Extract the (x, y) coordinate from the center of the cell holding the provided text.  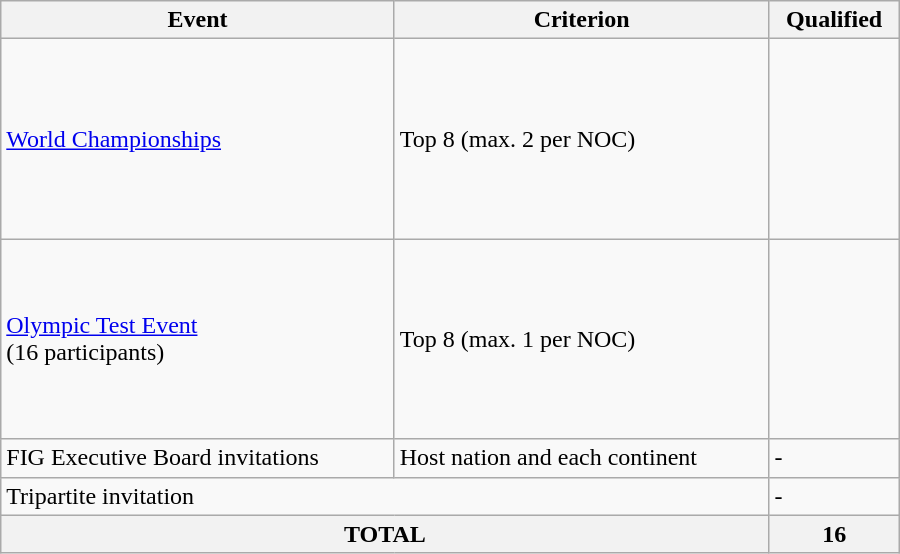
FIG Executive Board invitations (198, 458)
Top 8 (max. 1 per NOC) (582, 339)
TOTAL (385, 534)
16 (834, 534)
Host nation and each continent (582, 458)
World Championships (198, 139)
Tripartite invitation (385, 496)
Event (198, 20)
Criterion (582, 20)
Top 8 (max. 2 per NOC) (582, 139)
Qualified (834, 20)
Olympic Test Event(16 participants) (198, 339)
